Detect which cell encompasses the target text, then output its (X, Y) center coordinate. 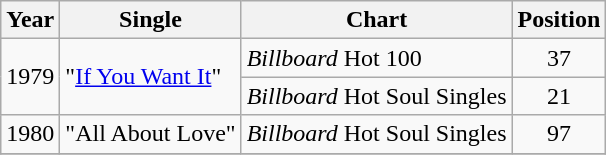
97 (559, 134)
Chart (376, 20)
Year (30, 20)
"All About Love" (150, 134)
37 (559, 58)
"If You Want It" (150, 77)
Position (559, 20)
21 (559, 96)
Billboard Hot 100 (376, 58)
1979 (30, 77)
Single (150, 20)
1980 (30, 134)
